Search for the cell housing the specified text and yield its [X, Y] center coordinate. 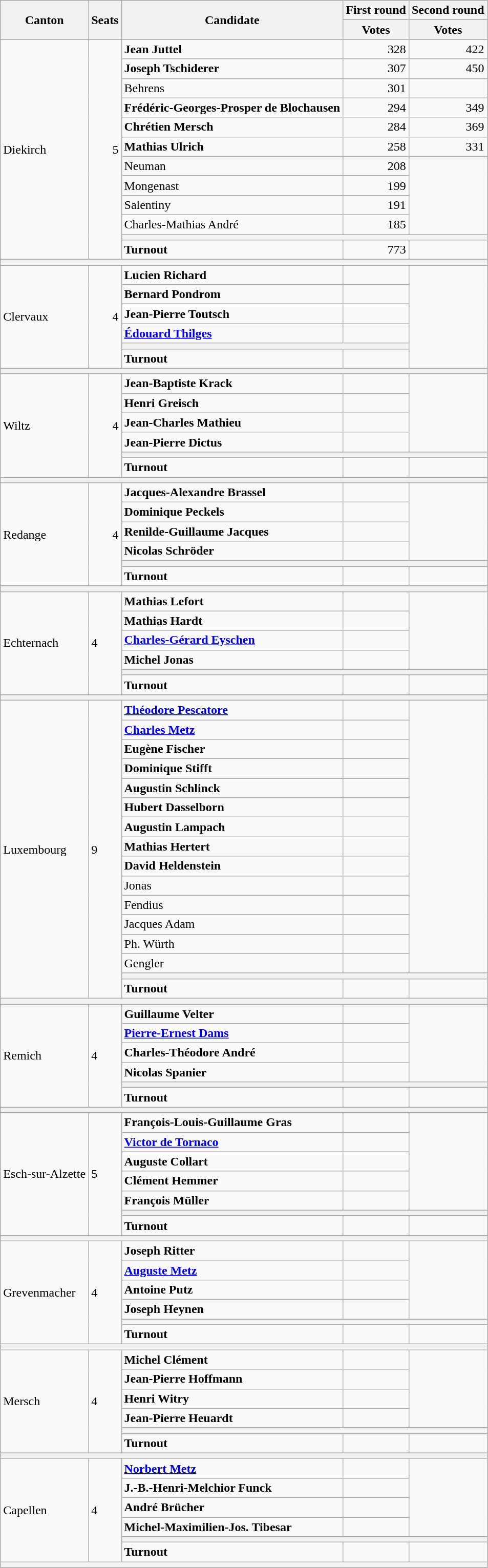
Norbert Metz [232, 1468]
Dominique Stifft [232, 769]
Mersch [45, 1401]
Jean Juttel [232, 49]
Luxembourg [45, 849]
Jean-Pierre Dictus [232, 442]
Jean-Pierre Hoffmann [232, 1379]
Michel-Maximilien-Jos. Tibesar [232, 1527]
258 [376, 146]
First round [376, 10]
Behrens [232, 88]
Augustin Schlinck [232, 788]
Hubert Dasselborn [232, 808]
Jean-Baptiste Krack [232, 384]
208 [376, 166]
Mathias Lefort [232, 601]
Nicolas Schröder [232, 551]
Redange [45, 535]
Guillaume Velter [232, 1013]
J.-B.-Henri-Melchior Funck [232, 1488]
Fendius [232, 905]
369 [448, 127]
Mathias Ulrich [232, 146]
191 [376, 205]
Auguste Metz [232, 1270]
Mathias Hardt [232, 621]
284 [376, 127]
Jean-Pierre Heuardt [232, 1418]
François Müller [232, 1200]
Victor de Tornaco [232, 1142]
Chrétien Mersch [232, 127]
François-Louis-Guillaume Gras [232, 1122]
349 [448, 108]
Henri Greisch [232, 403]
Neuman [232, 166]
Pierre-Ernest Dams [232, 1033]
Henri Witry [232, 1399]
Édouard Thilges [232, 333]
Lucien Richard [232, 275]
André Brücher [232, 1507]
Jacques Adam [232, 924]
307 [376, 69]
Echternach [45, 643]
Seats [105, 20]
Remich [45, 1055]
Clément Hemmer [232, 1181]
773 [376, 250]
Frédéric-Georges-Prosper de Blochausen [232, 108]
Jacques-Alexandre Brassel [232, 493]
Mongenast [232, 185]
422 [448, 49]
Jean-Charles Mathieu [232, 422]
199 [376, 185]
Augustin Lampach [232, 827]
Grevenmacher [45, 1292]
Charles-Gérard Eyschen [232, 640]
Joseph Ritter [232, 1251]
Charles-Théodore André [232, 1053]
Théodore Pescatore [232, 710]
331 [448, 146]
Charles-Mathias André [232, 224]
Bernard Pondrom [232, 294]
301 [376, 88]
Second round [448, 10]
Wiltz [45, 425]
Clervaux [45, 316]
450 [448, 69]
294 [376, 108]
328 [376, 49]
Michel Clément [232, 1360]
Esch-sur-Alzette [45, 1174]
Salentiny [232, 205]
Dominique Peckels [232, 512]
Nicolas Spanier [232, 1072]
Diekirch [45, 150]
Canton [45, 20]
Charles Metz [232, 730]
Auguste Collart [232, 1161]
Antoine Putz [232, 1290]
Capellen [45, 1510]
Joseph Heynen [232, 1309]
David Heldenstein [232, 866]
Joseph Tschiderer [232, 69]
Eugène Fischer [232, 749]
Jean-Pierre Toutsch [232, 314]
Jonas [232, 885]
Mathias Hertert [232, 846]
Renilde-Guillaume Jacques [232, 532]
185 [376, 224]
Gengler [232, 963]
Michel Jonas [232, 660]
Candidate [232, 20]
9 [105, 849]
Ph. Würth [232, 944]
